Return the (x, y) coordinate for the center point of the cell that contains the specified text.  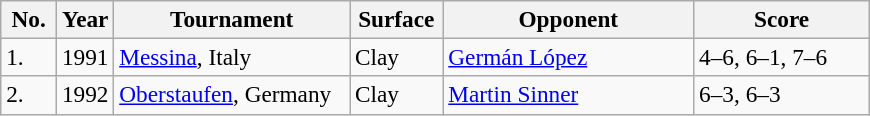
Oberstaufen, Germany (232, 95)
6–3, 6–3 (782, 95)
Surface (396, 19)
4–6, 6–1, 7–6 (782, 57)
Score (782, 19)
1992 (86, 95)
Year (86, 19)
Germán López (568, 57)
2. (29, 95)
1. (29, 57)
No. (29, 19)
Tournament (232, 19)
Opponent (568, 19)
Messina, Italy (232, 57)
1991 (86, 57)
Martin Sinner (568, 95)
